Pinpoint the cell where the given text exists, returning its (x, y) midpoint coordinate. 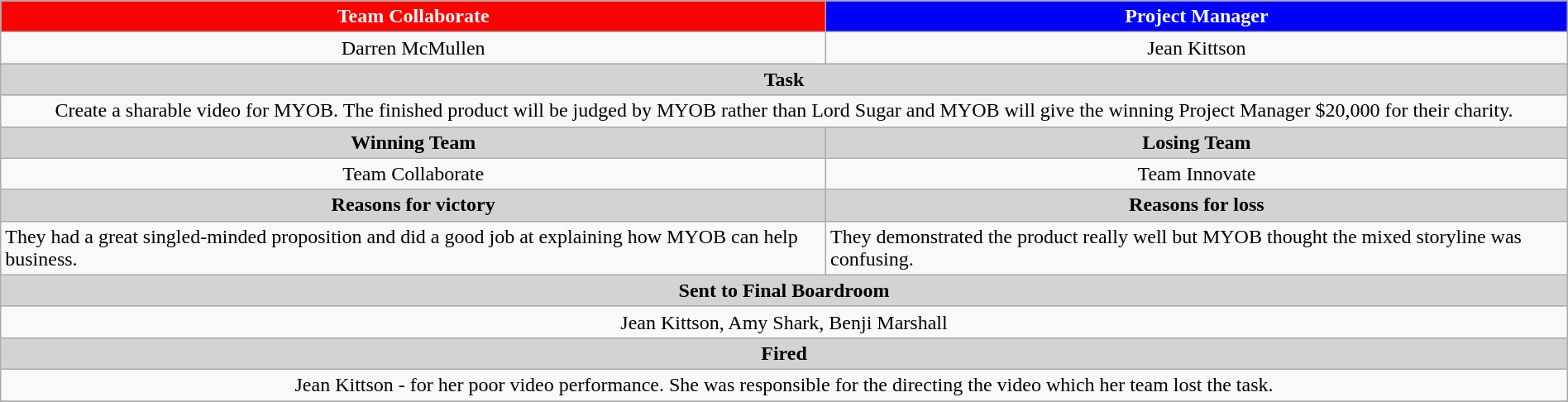
Darren McMullen (414, 48)
Reasons for victory (414, 205)
Jean Kittson (1198, 48)
Sent to Final Boardroom (784, 290)
They demonstrated the product really well but MYOB thought the mixed storyline was confusing. (1198, 248)
Task (784, 79)
Fired (784, 353)
Reasons for loss (1198, 205)
Losing Team (1198, 142)
Team Innovate (1198, 174)
They had a great singled-minded proposition and did a good job at explaining how MYOB can help business. (414, 248)
Jean Kittson, Amy Shark, Benji Marshall (784, 322)
Project Manager (1198, 17)
Jean Kittson - for her poor video performance. She was responsible for the directing the video which her team lost the task. (784, 385)
Winning Team (414, 142)
